Identify which cell holds the provided text, then report its (x, y) central coordinate. 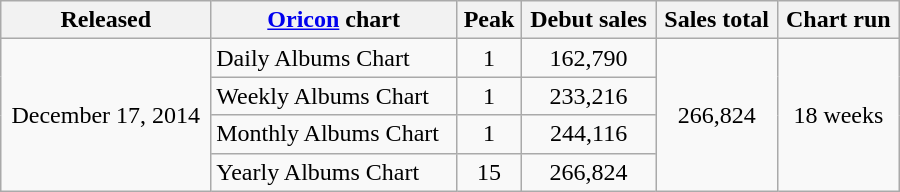
Yearly Albums Chart (334, 172)
Daily Albums Chart (334, 58)
Peak (490, 20)
162,790 (588, 58)
Sales total (717, 20)
233,216 (588, 96)
15 (490, 172)
Released (106, 20)
Debut sales (588, 20)
Weekly Albums Chart (334, 96)
244,116 (588, 134)
Chart run (838, 20)
December 17, 2014 (106, 115)
Oricon chart (334, 20)
Monthly Albums Chart (334, 134)
18 weeks (838, 115)
